Return the (X, Y) coordinate for the center point of the cell that contains the specified text.  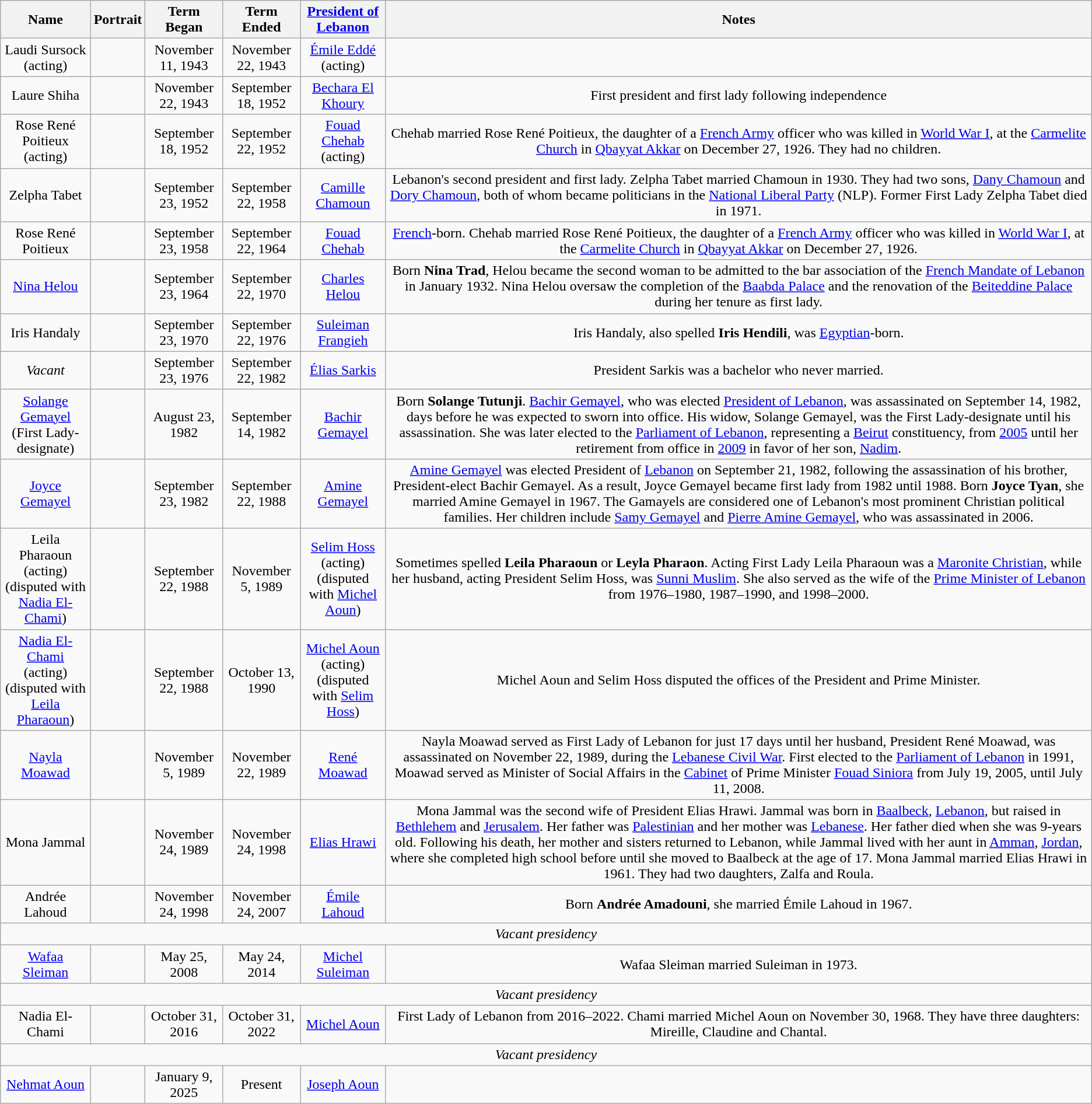
Émile Eddé(acting) (343, 57)
November 22, 1989 (261, 766)
September 22, 1982 (261, 370)
Bechara El Khoury (343, 96)
Nehmat Aoun (45, 1084)
September 22, 1964 (261, 240)
Michel Aoun (343, 1025)
Zelpha Tabet (45, 195)
Fouad Chehab(acting) (343, 141)
Suleiman Frangieh (343, 333)
Wafaa Sleiman married Suleiman in 1973. (738, 964)
September 22, 1970 (261, 287)
Notes (738, 20)
October 31, 2022 (261, 1025)
September 22, 1952 (261, 141)
Michel Suleiman (343, 964)
President of Lebanon (343, 20)
Andrée Lahoud (45, 904)
Iris Handaly, also spelled Iris Hendili, was Egyptian-born. (738, 333)
Bachir Gemayel (343, 424)
Nina Helou (45, 287)
Portrait (118, 20)
November 24, 1989 (184, 843)
Name (45, 20)
Iris Handaly (45, 333)
October 13, 1990 (261, 679)
First president and first lady following independence (738, 96)
Born Andrée Amadouni, she married Émile Lahoud in 1967. (738, 904)
Laure Shiha (45, 96)
November 11, 1943 (184, 57)
Nadia El-Chami(acting)(disputed with Leila Pharaoun) (45, 679)
Nadia El-Chami (45, 1025)
Nayla Moawad (45, 766)
René Moawad (343, 766)
May 24, 2014 (261, 964)
Joseph Aoun (343, 1084)
Solange Gemayel(First Lady-designate) (45, 424)
Rose René Poitieux(acting) (45, 141)
September 23, 1958 (184, 240)
September 23, 1970 (184, 333)
Term Began (184, 20)
September 22, 1976 (261, 333)
Camille Chamoun (343, 195)
Élias Sarkis (343, 370)
September 14, 1982 (261, 424)
September 22, 1958 (261, 195)
August 23, 1982 (184, 424)
October 31, 2016 (184, 1025)
Vacant (45, 370)
Fouad Chehab (343, 240)
Émile Lahoud (343, 904)
September 23, 1952 (184, 195)
Mona Jammal (45, 843)
Term Ended (261, 20)
May 25, 2008 (184, 964)
January 9, 2025 (184, 1084)
Joyce Gemayel (45, 494)
Amine Gemayel (343, 494)
President Sarkis was a bachelor who never married. (738, 370)
Elias Hrawi (343, 843)
November 24, 2007 (261, 904)
Leila Pharaoun(acting)(disputed with Nadia El-Chami) (45, 579)
Rose René Poitieux (45, 240)
Charles Helou (343, 287)
Present (261, 1084)
September 23, 1976 (184, 370)
Michel Aoun(acting)(disputed with Selim Hoss) (343, 679)
First Lady of Lebanon from 2016–2022. Chami married Michel Aoun on November 30, 1968. They have three daughters: Mireille, Claudine and Chantal. (738, 1025)
September 23, 1982 (184, 494)
Michel Aoun and Selim Hoss disputed the offices of the President and Prime Minister. (738, 679)
September 23, 1964 (184, 287)
Selim Hoss(acting)(disputed with Michel Aoun) (343, 579)
Wafaa Sleiman (45, 964)
Laudi Sursock(acting) (45, 57)
